Return (x, y) of the center of cell containing provided text 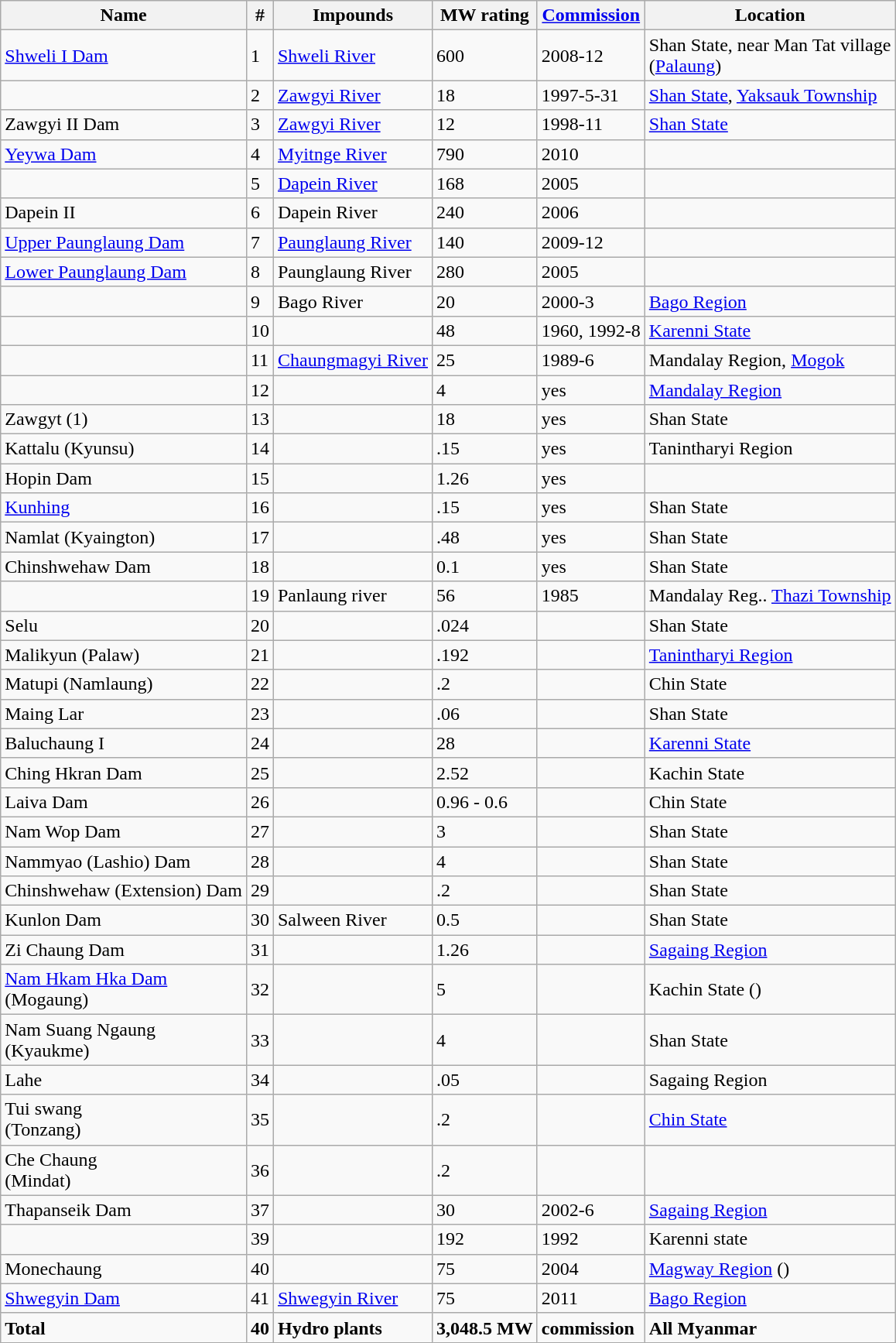
Kunhing (124, 508)
Mandalay Reg.. Thazi Township (770, 596)
Hopin Dam (124, 478)
Hydro plants (353, 1328)
0.96 - 0.6 (485, 802)
1998-11 (591, 125)
Dapein II (124, 213)
Magway Region () (770, 1269)
.05 (485, 1080)
21 (260, 655)
.024 (485, 625)
Shwegyin River (353, 1298)
Laiva Dam (124, 802)
Mandalay Region (770, 389)
Commission (591, 15)
Shan State, Yaksauk Township (770, 95)
1985 (591, 596)
13 (260, 420)
2004 (591, 1269)
Karenni state (770, 1239)
Yeywa Dam (124, 154)
29 (260, 891)
1997-5-31 (591, 95)
Shweli River (353, 56)
36 (260, 1170)
2 (260, 95)
# (260, 15)
Selu (124, 625)
Chinshwehaw Dam (124, 567)
3,048.5 MW (485, 1328)
Shwegyin Dam (124, 1298)
24 (260, 743)
2008-12 (591, 56)
Baluchaung I (124, 743)
Nammyao (Lashio) Dam (124, 862)
Zawgyi II Dam (124, 125)
48 (485, 331)
19 (260, 596)
790 (485, 154)
0.1 (485, 567)
2.52 (485, 773)
10 (260, 331)
280 (485, 272)
Namlat (Kyaington) (124, 537)
Zi Chaung Dam (124, 950)
Shweli I Dam (124, 56)
Lower Paunglaung Dam (124, 272)
11 (260, 360)
Zawgyt (1) (124, 420)
33 (260, 1040)
Nam Wop Dam (124, 831)
31 (260, 950)
35 (260, 1119)
41 (260, 1298)
14 (260, 449)
140 (485, 242)
Malikyun (Palaw) (124, 655)
15 (260, 478)
Kattalu (Kyunsu) (124, 449)
All Myanmar (770, 1328)
Chaungmagyi River (353, 360)
1960, 1992-8 (591, 331)
MW rating (485, 15)
Monechaung (124, 1269)
Matupi (Namlaung) (124, 684)
Name (124, 15)
Nam Hkam Hka Dam (Mogaung) (124, 989)
16 (260, 508)
Location (770, 15)
7 (260, 242)
32 (260, 989)
192 (485, 1239)
56 (485, 596)
34 (260, 1080)
17 (260, 537)
Total (124, 1328)
2011 (591, 1298)
Panlaung river (353, 596)
27 (260, 831)
Chinshwehaw (Extension) Dam (124, 891)
Impounds (353, 15)
Ching Hkran Dam (124, 773)
2010 (591, 154)
Che Chaung(Mindat) (124, 1170)
1 (260, 56)
Bago River (353, 301)
Tui swang (Tonzang) (124, 1119)
.48 (485, 537)
Salween River (353, 920)
2009-12 (591, 242)
.06 (485, 714)
Maing Lar (124, 714)
Shan State, near Man Tat village(Palaung) (770, 56)
Mandalay Region, Mogok (770, 360)
23 (260, 714)
2002-6 (591, 1210)
168 (485, 183)
2000-3 (591, 301)
37 (260, 1210)
Lahe (124, 1080)
1989-6 (591, 360)
Myitnge River (353, 154)
Nam Suang Ngaung (Kyaukme) (124, 1040)
22 (260, 684)
Thapanseik Dam (124, 1210)
9 (260, 301)
Kunlon Dam (124, 920)
2006 (591, 213)
1992 (591, 1239)
26 (260, 802)
0.5 (485, 920)
Upper Paunglaung Dam (124, 242)
Kachin State (770, 773)
39 (260, 1239)
.192 (485, 655)
8 (260, 272)
Kachin State () (770, 989)
600 (485, 56)
6 (260, 213)
commission (591, 1328)
240 (485, 213)
